Identify which cell holds the provided text, then report its [X, Y] central coordinate. 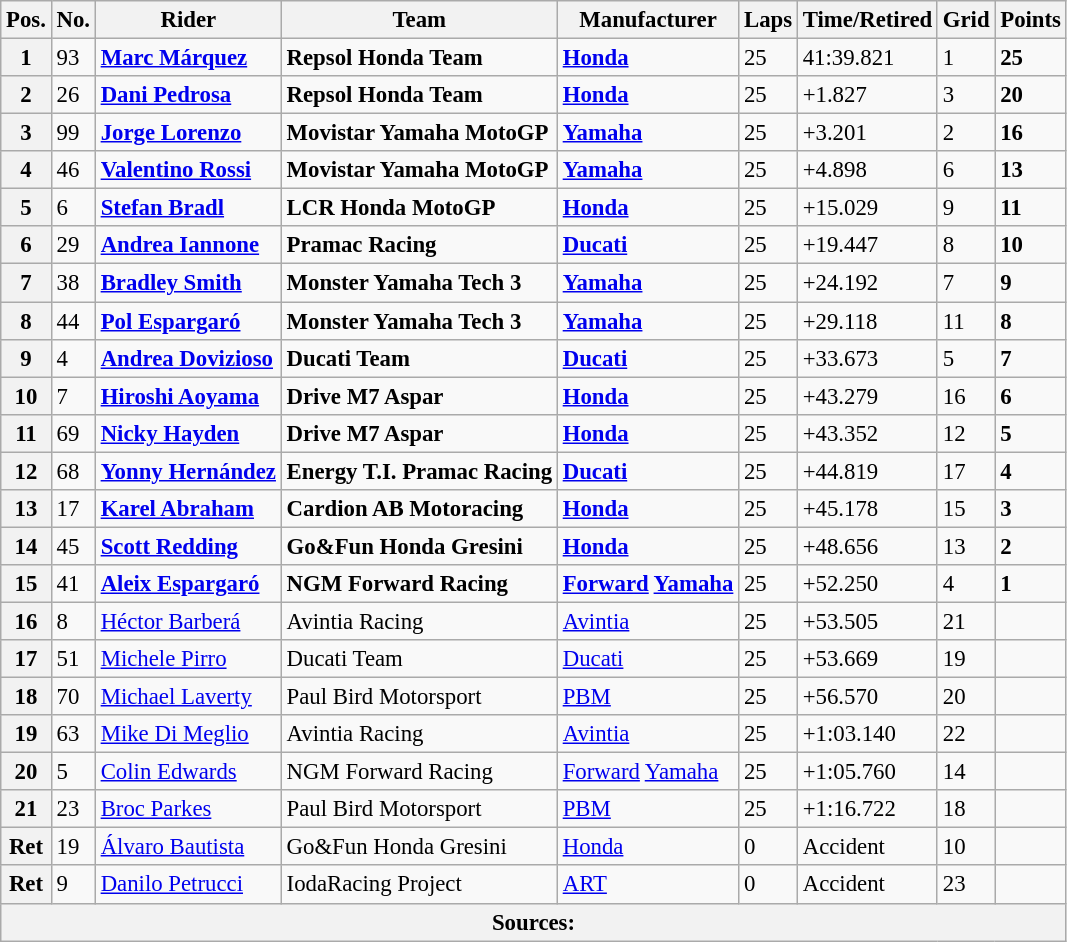
Stefan Bradl [188, 208]
+33.673 [867, 358]
Points [1030, 20]
Andrea Iannone [188, 245]
Cardion AB Motoracing [419, 509]
+29.118 [867, 321]
+19.447 [867, 245]
Aleix Espargaró [188, 584]
Andrea Dovizioso [188, 358]
Broc Parkes [188, 809]
+24.192 [867, 283]
Time/Retired [867, 20]
+1.827 [867, 95]
+43.352 [867, 433]
Danilo Petrucci [188, 885]
Nicky Hayden [188, 433]
+3.201 [867, 133]
ART [648, 885]
+44.819 [867, 471]
Colin Edwards [188, 772]
Hiroshi Aoyama [188, 396]
No. [73, 20]
IodaRacing Project [419, 885]
+48.656 [867, 546]
Yonny Hernández [188, 471]
51 [73, 659]
Pol Espargaró [188, 321]
93 [73, 58]
Karel Abraham [188, 509]
Álvaro Bautista [188, 847]
Pramac Racing [419, 245]
Mike Di Meglio [188, 734]
99 [73, 133]
22 [966, 734]
+43.279 [867, 396]
+56.570 [867, 697]
Bradley Smith [188, 283]
Jorge Lorenzo [188, 133]
Dani Pedrosa [188, 95]
+53.505 [867, 621]
Manufacturer [648, 20]
38 [73, 283]
Team [419, 20]
46 [73, 170]
Rider [188, 20]
Michele Pirro [188, 659]
+52.250 [867, 584]
29 [73, 245]
+53.669 [867, 659]
+1:03.140 [867, 734]
+4.898 [867, 170]
+15.029 [867, 208]
69 [73, 433]
Pos. [26, 20]
Héctor Barberá [188, 621]
Sources: [534, 922]
44 [73, 321]
Valentino Rossi [188, 170]
Laps [768, 20]
Energy T.I. Pramac Racing [419, 471]
+1:05.760 [867, 772]
45 [73, 546]
Grid [966, 20]
41:39.821 [867, 58]
41 [73, 584]
26 [73, 95]
Marc Márquez [188, 58]
70 [73, 697]
Scott Redding [188, 546]
Michael Laverty [188, 697]
63 [73, 734]
68 [73, 471]
LCR Honda MotoGP [419, 208]
+45.178 [867, 509]
+1:16.722 [867, 809]
